For the text-containing cell, return its midpoint in (x, y) coordinate format. 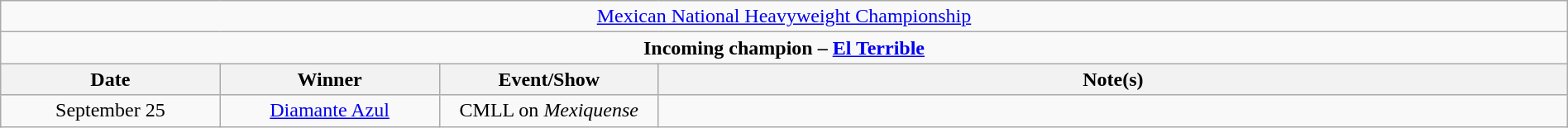
Winner (329, 79)
Event/Show (549, 79)
Mexican National Heavyweight Championship (784, 17)
CMLL on Mexiquense (549, 111)
Note(s) (1113, 79)
September 25 (111, 111)
Diamante Azul (329, 111)
Incoming champion – El Terrible (784, 48)
Date (111, 79)
